Determine the (X, Y) coordinate at the center of the cell enclosing the given text.  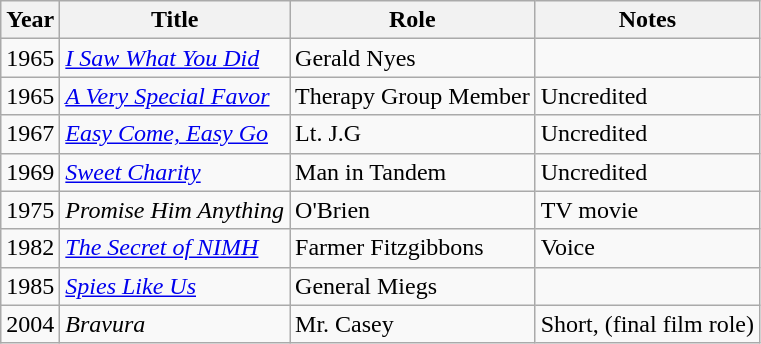
1982 (30, 248)
1969 (30, 172)
1975 (30, 210)
Therapy Group Member (413, 96)
The Secret of NIMH (175, 248)
Notes (647, 20)
2004 (30, 324)
Title (175, 20)
Farmer Fitzgibbons (413, 248)
General Miegs (413, 286)
Year (30, 20)
1967 (30, 134)
Short, (final film role) (647, 324)
Gerald Nyes (413, 58)
O'Brien (413, 210)
Man in Tandem (413, 172)
Mr. Casey (413, 324)
Lt. J.G (413, 134)
TV movie (647, 210)
Voice (647, 248)
Sweet Charity (175, 172)
A Very Special Favor (175, 96)
Spies Like Us (175, 286)
Promise Him Anything (175, 210)
Bravura (175, 324)
Role (413, 20)
Easy Come, Easy Go (175, 134)
1985 (30, 286)
I Saw What You Did (175, 58)
